Search for the cell housing the specified text and yield its [x, y] center coordinate. 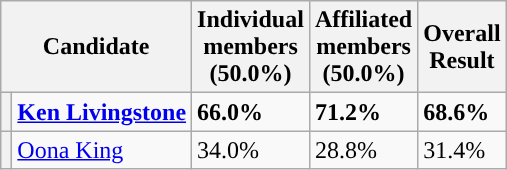
Overall Result [462, 47]
31.4% [462, 150]
66.0% [251, 112]
71.2% [363, 112]
28.8% [363, 150]
Oona King [102, 150]
68.6% [462, 112]
34.0% [251, 150]
Ken Livingstone [102, 112]
Affiliated members (50.0%) [363, 47]
Candidate [96, 47]
Individual members (50.0%) [251, 47]
